Locate the cell with the specified text and output its (X, Y) center coordinate. 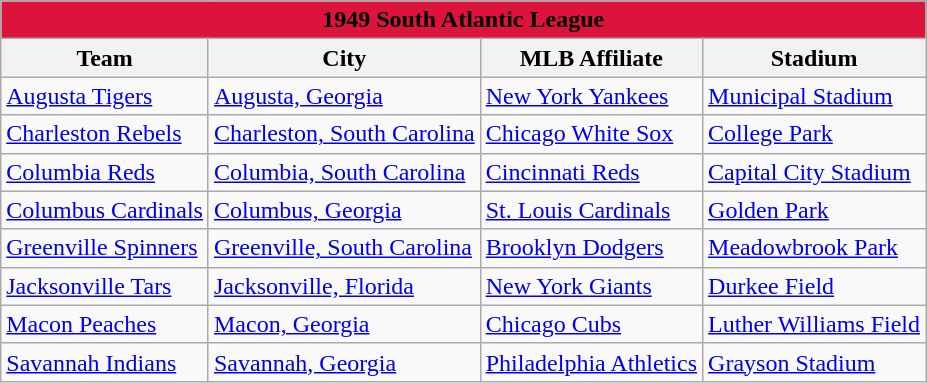
Philadelphia Athletics (591, 362)
Greenville Spinners (105, 248)
1949 South Atlantic League (464, 20)
Capital City Stadium (814, 172)
Augusta Tigers (105, 96)
Meadowbrook Park (814, 248)
Cincinnati Reds (591, 172)
Columbus Cardinals (105, 210)
Chicago Cubs (591, 324)
Brooklyn Dodgers (591, 248)
Jacksonville Tars (105, 286)
Augusta, Georgia (344, 96)
Luther Williams Field (814, 324)
Stadium (814, 58)
Columbia Reds (105, 172)
Charleston, South Carolina (344, 134)
Durkee Field (814, 286)
College Park (814, 134)
Golden Park (814, 210)
Charleston Rebels (105, 134)
Chicago White Sox (591, 134)
Macon, Georgia (344, 324)
Jacksonville, Florida (344, 286)
Savannah Indians (105, 362)
Team (105, 58)
MLB Affiliate (591, 58)
New York Yankees (591, 96)
New York Giants (591, 286)
Savannah, Georgia (344, 362)
Columbia, South Carolina (344, 172)
Columbus, Georgia (344, 210)
Grayson Stadium (814, 362)
City (344, 58)
Municipal Stadium (814, 96)
St. Louis Cardinals (591, 210)
Macon Peaches (105, 324)
Greenville, South Carolina (344, 248)
